Identify which cell holds the provided text, then report its (X, Y) central coordinate. 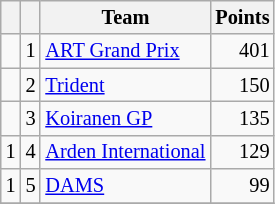
135 (242, 118)
99 (242, 186)
Points (242, 17)
3 (31, 118)
2 (31, 85)
150 (242, 85)
401 (242, 51)
ART Grand Prix (125, 51)
5 (31, 186)
Team (125, 17)
4 (31, 152)
Arden International (125, 152)
129 (242, 152)
Koiranen GP (125, 118)
Trident (125, 85)
DAMS (125, 186)
